Search for the cell housing the specified text and yield its (x, y) center coordinate. 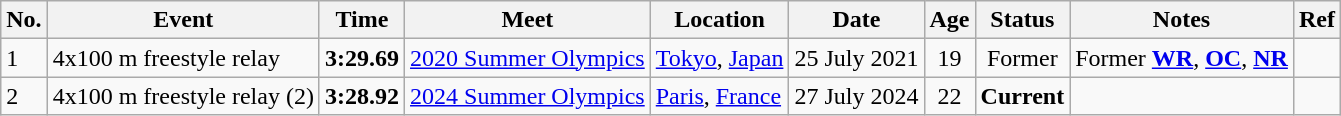
3:28.92 (362, 96)
Age (950, 20)
Former (1022, 58)
Date (856, 20)
27 July 2024 (856, 96)
Current (1022, 96)
2 (24, 96)
22 (950, 96)
2024 Summer Olympics (528, 96)
3:29.69 (362, 58)
Tokyo, Japan (720, 58)
No. (24, 20)
Location (720, 20)
Former WR, OC, NR (1182, 58)
4x100 m freestyle relay (183, 58)
4x100 m freestyle relay (2) (183, 96)
Event (183, 20)
Paris, France (720, 96)
2020 Summer Olympics (528, 58)
19 (950, 58)
Time (362, 20)
Ref (1316, 20)
Notes (1182, 20)
1 (24, 58)
Meet (528, 20)
Status (1022, 20)
25 July 2021 (856, 58)
